Determine the (X, Y) coordinate at the center of the cell enclosing the given text.  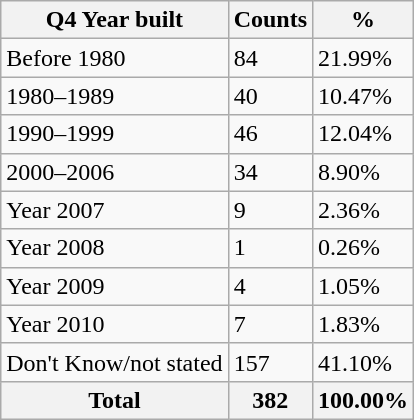
Q4 Year built (114, 20)
Year 2007 (114, 210)
12.04% (364, 134)
84 (270, 58)
100.00% (364, 400)
34 (270, 172)
157 (270, 362)
Total (114, 400)
7 (270, 324)
2000–2006 (114, 172)
41.10% (364, 362)
1980–1989 (114, 96)
40 (270, 96)
Year 2009 (114, 286)
% (364, 20)
Don't Know/not stated (114, 362)
Before 1980 (114, 58)
9 (270, 210)
1990–1999 (114, 134)
46 (270, 134)
0.26% (364, 248)
Counts (270, 20)
1.05% (364, 286)
Year 2010 (114, 324)
4 (270, 286)
10.47% (364, 96)
1.83% (364, 324)
382 (270, 400)
Year 2008 (114, 248)
2.36% (364, 210)
21.99% (364, 58)
1 (270, 248)
8.90% (364, 172)
